Scan for the cell matching the given text and deliver its (x, y) coordinate at center. 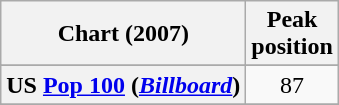
Chart (2007) (124, 34)
Peakposition (292, 34)
87 (292, 85)
US Pop 100 (Billboard) (124, 85)
